Detect which cell encompasses the target text, then output its (x, y) center coordinate. 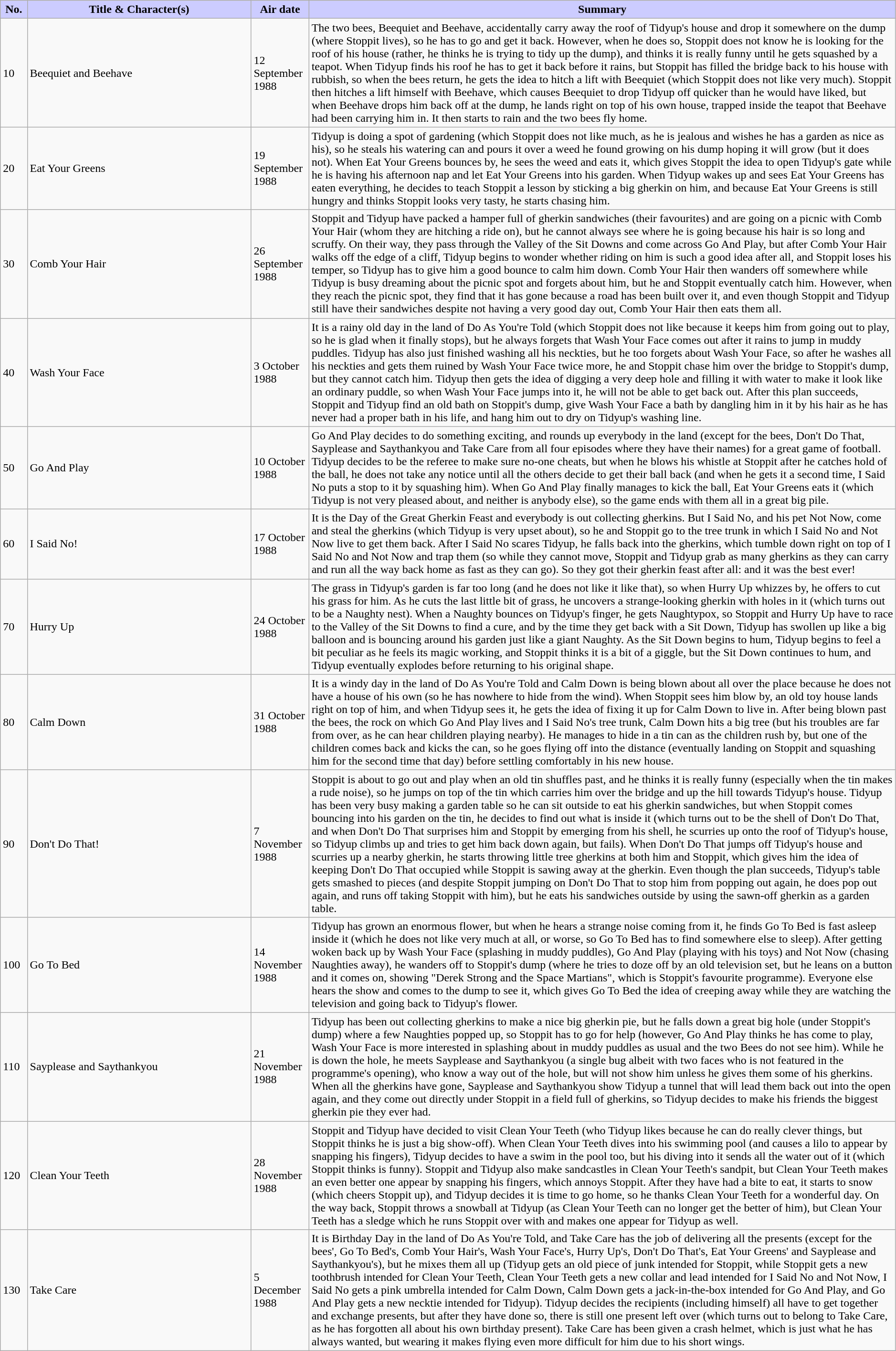
12 September 1988 (280, 73)
7 November 1988 (280, 843)
20 (14, 168)
Beequiet and Beehave (139, 73)
Sayplease and Saythankyou (139, 1067)
Summary (602, 10)
5 December 1988 (280, 1290)
Hurry Up (139, 627)
10 October 1988 (280, 468)
130 (14, 1290)
10 (14, 73)
40 (14, 372)
31 October 1988 (280, 722)
Don't Do That! (139, 843)
19 September 1988 (280, 168)
Wash Your Face (139, 372)
Eat Your Greens (139, 168)
17 October 1988 (280, 544)
21 November 1988 (280, 1067)
Comb Your Hair (139, 264)
110 (14, 1067)
14 November 1988 (280, 965)
50 (14, 468)
80 (14, 722)
3 October 1988 (280, 372)
60 (14, 544)
Go To Bed (139, 965)
Calm Down (139, 722)
Go And Play (139, 468)
30 (14, 264)
Air date (280, 10)
I Said No! (139, 544)
26 September 1988 (280, 264)
No. (14, 10)
Clean Your Teeth (139, 1176)
Take Care (139, 1290)
90 (14, 843)
24 October 1988 (280, 627)
Title & Character(s) (139, 10)
120 (14, 1176)
28 November 1988 (280, 1176)
70 (14, 627)
100 (14, 965)
